For the text-containing cell, return its midpoint in (x, y) coordinate format. 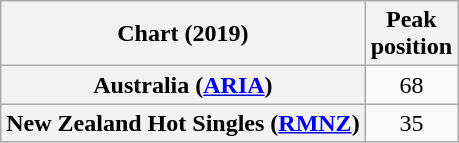
Chart (2019) (183, 34)
35 (411, 123)
68 (411, 85)
Peakposition (411, 34)
Australia (ARIA) (183, 85)
New Zealand Hot Singles (RMNZ) (183, 123)
